Provide the [x, y] coordinate of the cell's center where the given text is located.  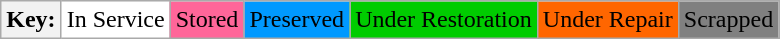
In Service [116, 20]
Key: [31, 20]
Under Restoration [444, 20]
Preserved [297, 20]
Under Repair [608, 20]
Scrapped [728, 20]
Stored [207, 20]
